Provide the (X, Y) coordinate of the cell's center where the given text is located.  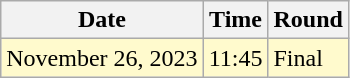
Final (308, 58)
Time (236, 20)
November 26, 2023 (102, 58)
11:45 (236, 58)
Date (102, 20)
Round (308, 20)
